Provide the [X, Y] coordinate of the cell's center where the given text is located.  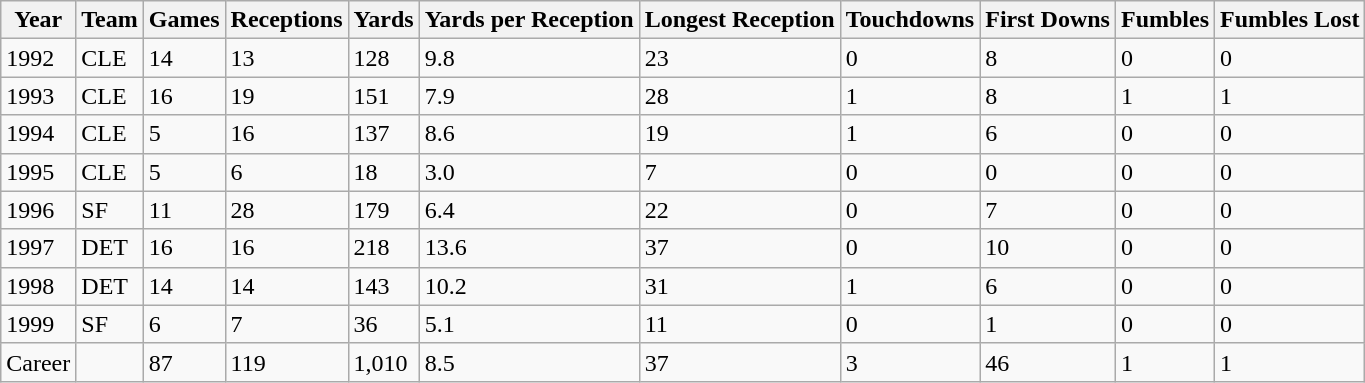
Yards [384, 20]
1998 [38, 286]
179 [384, 210]
3 [910, 362]
5.1 [529, 324]
1994 [38, 134]
46 [1048, 362]
7.9 [529, 96]
Team [110, 20]
119 [286, 362]
8.6 [529, 134]
8.5 [529, 362]
1996 [38, 210]
10.2 [529, 286]
Games [184, 20]
First Downs [1048, 20]
23 [740, 58]
6.4 [529, 210]
3.0 [529, 172]
Year [38, 20]
9.8 [529, 58]
137 [384, 134]
1997 [38, 248]
1993 [38, 96]
1,010 [384, 362]
31 [740, 286]
218 [384, 248]
10 [1048, 248]
Fumbles [1164, 20]
Career [38, 362]
Fumbles Lost [1290, 20]
18 [384, 172]
87 [184, 362]
Longest Reception [740, 20]
151 [384, 96]
Yards per Reception [529, 20]
22 [740, 210]
1995 [38, 172]
36 [384, 324]
1999 [38, 324]
13.6 [529, 248]
1992 [38, 58]
Receptions [286, 20]
143 [384, 286]
13 [286, 58]
Touchdowns [910, 20]
128 [384, 58]
